Search for the cell housing the specified text and yield its (x, y) center coordinate. 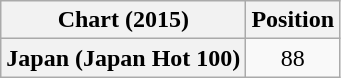
88 (293, 58)
Chart (2015) (124, 20)
Position (293, 20)
Japan (Japan Hot 100) (124, 58)
